Find where the given text appears and provide that cell's center as (x, y) coordinate. 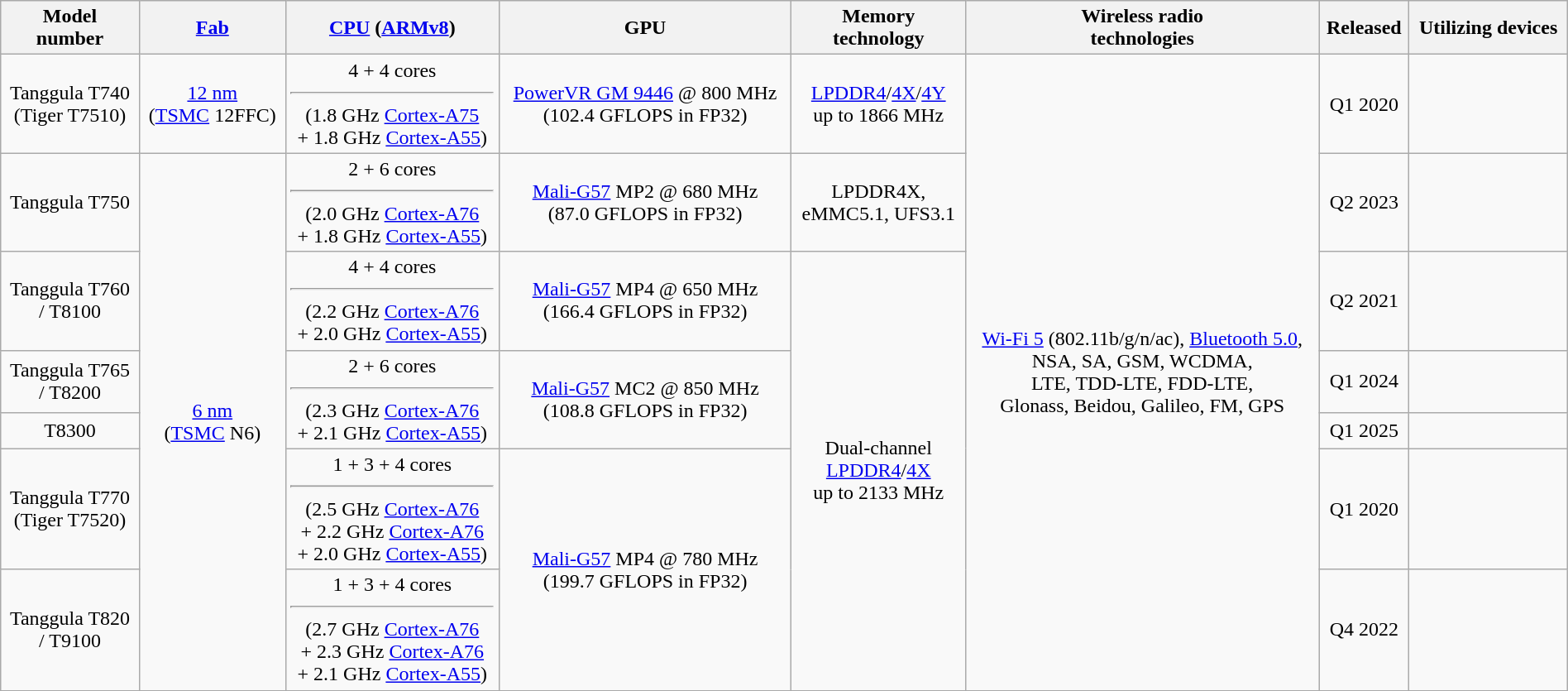
2 + 6 cores (2.3 GHz Cortex-A76 + 2.1 GHz Cortex-A55) (392, 399)
Released (1365, 28)
GPU (645, 28)
6 nm(TSMC N6) (212, 422)
Dual-channel LPDDR4/4X up to 2133 MHz (878, 471)
Tanggula T740(Tiger T7510) (70, 104)
Mali-G57 MP4 @ 780 MHz(199.7 GFLOPS in FP32) (645, 569)
Tanggula T770(Tiger T7520) (70, 509)
Memory technology (878, 28)
Wireless radio technologies (1143, 28)
1 + 3 + 4 cores (2.5 GHz Cortex-A76 + 2.2 GHz Cortex-A76 + 2.0 GHz Cortex-A55) (392, 509)
Mali-G57 MC2 @ 850 MHz(108.8 GFLOPS in FP32) (645, 399)
Wi-Fi 5 (802.11b/g/n/ac), Bluetooth 5.0,NSA, SA, GSM, WCDMA, LTE, TDD-LTE, FDD-LTE, Glonass, Beidou, Galileo, FM, GPS (1143, 372)
Tanggula T760 / T8100 (70, 301)
Q2 2021 (1365, 301)
LPDDR4/4X/4Y up to 1866 MHz (878, 104)
Utilizing devices (1489, 28)
PowerVR GM 9446 @ 800 MHz(102.4 GFLOPS in FP32) (645, 104)
Tanggula T820 / T9100 (70, 630)
4 + 4 cores (2.2 GHz Cortex-A76 + 2.0 GHz Cortex-A55) (392, 301)
Mali-G57 MP2 @ 680 MHz(87.0 GFLOPS in FP32) (645, 202)
12 nm (TSMC 12FFC) (212, 104)
T8300 (70, 430)
Fab (212, 28)
Tanggula T750 (70, 202)
Q2 2023 (1365, 202)
Q1 2025 (1365, 430)
Tanggula T765 / T8200 (70, 381)
1 + 3 + 4 cores (2.7 GHz Cortex-A76 + 2.3 GHz Cortex-A76 + 2.1 GHz Cortex-A55) (392, 630)
Q1 2024 (1365, 381)
Mali-G57 MP4 @ 650 MHz(166.4 GFLOPS in FP32) (645, 301)
LPDDR4X, eMMC5.1, UFS3.1 (878, 202)
4 + 4 cores (1.8 GHz Cortex-A75 + 1.8 GHz Cortex-A55) (392, 104)
Model number (70, 28)
CPU (ARMv8) (392, 28)
2 + 6 cores (2.0 GHz Cortex-A76 + 1.8 GHz Cortex-A55) (392, 202)
Q4 2022 (1365, 630)
